Determine the (x, y) coordinate at the center of the cell enclosing the given text.  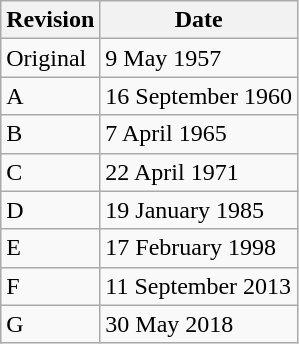
Original (50, 58)
E (50, 248)
9 May 1957 (199, 58)
17 February 1998 (199, 248)
F (50, 286)
G (50, 324)
11 September 2013 (199, 286)
B (50, 134)
7 April 1965 (199, 134)
19 January 1985 (199, 210)
Revision (50, 20)
16 September 1960 (199, 96)
D (50, 210)
30 May 2018 (199, 324)
22 April 1971 (199, 172)
C (50, 172)
A (50, 96)
Date (199, 20)
